From the cell containing the given text, extract its center point as (x, y) coordinate. 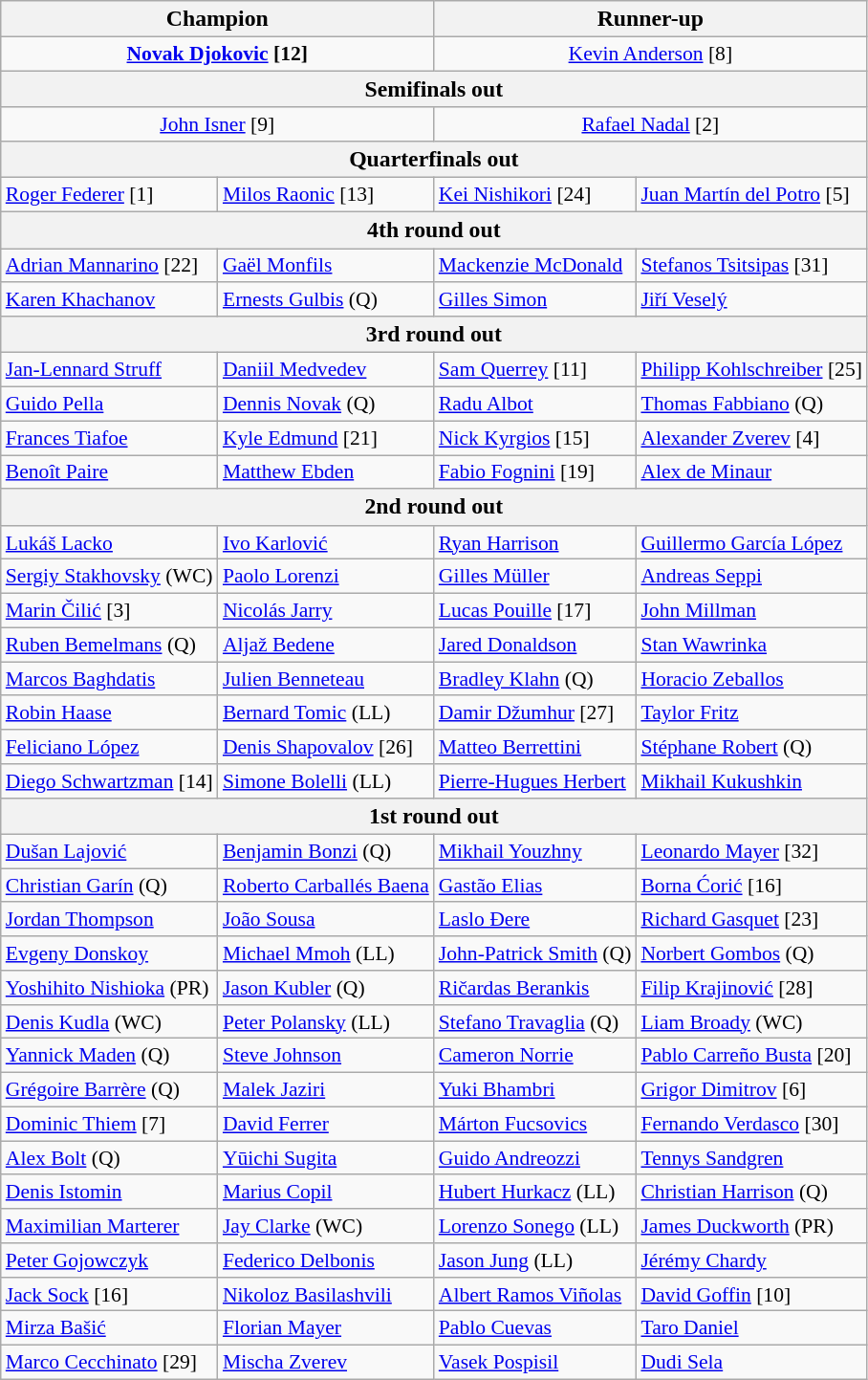
Ivo Karlović (326, 543)
Diego Schwartzman [14] (109, 781)
Nicolás Jarry (326, 611)
Marin Čilić [3] (109, 611)
Marcos Baghdatis (109, 679)
Norbert Gombos (Q) (751, 953)
Paolo Lorenzi (326, 577)
Gastão Elias (535, 886)
Jan-Lennard Struff (109, 370)
Alexander Zverev [4] (751, 438)
Denis Istomin (109, 1193)
Matthew Ebden (326, 472)
Robin Haase (109, 713)
Jiří Veselý (751, 300)
Mackenzie McDonald (535, 266)
Yannick Maden (Q) (109, 1056)
Peter Polansky (LL) (326, 1022)
Ryan Harrison (535, 543)
Yuki Bhambri (535, 1090)
James Duckworth (PR) (751, 1226)
Gilles Müller (535, 577)
Gaël Monfils (326, 266)
Matteo Berrettini (535, 747)
Márton Fucsovics (535, 1125)
Nikoloz Basilashvili (326, 1295)
Peter Gojowczyk (109, 1260)
Julien Benneteau (326, 679)
Dušan Lajović (109, 852)
Pablo Cuevas (535, 1328)
Jérémy Chardy (751, 1260)
Taro Daniel (751, 1328)
Stefano Travaglia (Q) (535, 1022)
Fabio Fognini [19] (535, 472)
2nd round out (434, 508)
Benoît Paire (109, 472)
Jason Jung (LL) (535, 1260)
Horacio Zeballos (751, 679)
Milos Raonic [13] (326, 195)
Marco Cecchinato [29] (109, 1363)
Stefanos Tsitsipas [31] (751, 266)
Ruben Bemelmans (Q) (109, 645)
Philipp Kohlschreiber [25] (751, 370)
Kei Nishikori [24] (535, 195)
Guillermo García López (751, 543)
Mikhail Kukushkin (751, 781)
Pierre-Hugues Herbert (535, 781)
Gilles Simon (535, 300)
Denis Shapovalov [26] (326, 747)
Grégoire Barrère (Q) (109, 1090)
John Millman (751, 611)
Filip Krajinović [28] (751, 988)
Dominic Thiem [7] (109, 1125)
Jack Sock [16] (109, 1295)
Laslo Đere (535, 920)
Feliciano López (109, 747)
Roger Federer [1] (109, 195)
Malek Jaziri (326, 1090)
Dudi Sela (751, 1363)
Fernando Verdasco [30] (751, 1125)
Stéphane Robert (Q) (751, 747)
Albert Ramos Viñolas (535, 1295)
Andreas Seppi (751, 577)
Bernard Tomic (LL) (326, 713)
Vasek Pospisil (535, 1363)
Denis Kudla (WC) (109, 1022)
Leonardo Mayer [32] (751, 852)
Adrian Mannarino [22] (109, 266)
Bradley Klahn (Q) (535, 679)
John-Patrick Smith (Q) (535, 953)
Ernests Gulbis (Q) (326, 300)
Sam Querrey [11] (535, 370)
Jared Donaldson (535, 645)
Stan Wawrinka (751, 645)
John Isner [9] (218, 125)
Roberto Carballés Baena (326, 886)
Rafael Nadal [2] (650, 125)
Ričardas Berankis (535, 988)
David Goffin [10] (751, 1295)
Christian Garín (Q) (109, 886)
Tennys Sandgren (751, 1158)
Frances Tiafoe (109, 438)
Lucas Pouille [17] (535, 611)
Juan Martín del Potro [5] (751, 195)
Jordan Thompson (109, 920)
Dennis Novak (Q) (326, 405)
Champion (218, 19)
Runner-up (650, 19)
Jason Kubler (Q) (326, 988)
Taylor Fritz (751, 713)
Lorenzo Sonego (LL) (535, 1226)
Grigor Dimitrov [6] (751, 1090)
Semifinals out (434, 90)
Mikhail Youzhny (535, 852)
Yoshihito Nishioka (PR) (109, 988)
Simone Bolelli (LL) (326, 781)
3rd round out (434, 335)
Pablo Carreño Busta [20] (751, 1056)
Federico Delbonis (326, 1260)
Guido Andreozzi (535, 1158)
David Ferrer (326, 1125)
Yūichi Sugita (326, 1158)
Kyle Edmund [21] (326, 438)
Alex de Minaur (751, 472)
Mischa Zverev (326, 1363)
Aljaž Bedene (326, 645)
Guido Pella (109, 405)
Cameron Norrie (535, 1056)
Sergiy Stakhovsky (WC) (109, 577)
Novak Djokovic [12] (218, 55)
Benjamin Bonzi (Q) (326, 852)
Kevin Anderson [8] (650, 55)
Daniil Medvedev (326, 370)
Evgeny Donskoy (109, 953)
Nick Kyrgios [15] (535, 438)
Christian Harrison (Q) (751, 1193)
Jay Clarke (WC) (326, 1226)
1st round out (434, 817)
Hubert Hurkacz (LL) (535, 1193)
Thomas Fabbiano (Q) (751, 405)
Steve Johnson (326, 1056)
Liam Broady (WC) (751, 1022)
Maximilian Marterer (109, 1226)
Radu Albot (535, 405)
Michael Mmoh (LL) (326, 953)
Richard Gasquet [23] (751, 920)
João Sousa (326, 920)
4th round out (434, 230)
Damir Džumhur [27] (535, 713)
Marius Copil (326, 1193)
Karen Khachanov (109, 300)
Lukáš Lacko (109, 543)
Alex Bolt (Q) (109, 1158)
Borna Ćorić [16] (751, 886)
Mirza Bašić (109, 1328)
Quarterfinals out (434, 160)
Florian Mayer (326, 1328)
